Pinpoint the cell where the given text exists, returning its (X, Y) midpoint coordinate. 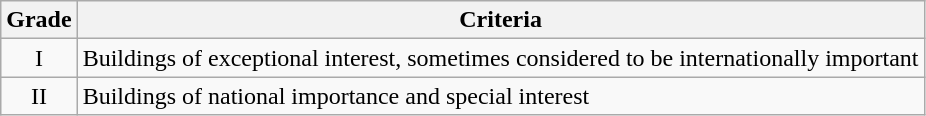
II (39, 96)
I (39, 58)
Grade (39, 20)
Criteria (500, 20)
Buildings of national importance and special interest (500, 96)
Buildings of exceptional interest, sometimes considered to be internationally important (500, 58)
